Scan for the cell matching the given text and deliver its [X, Y] coordinate at center. 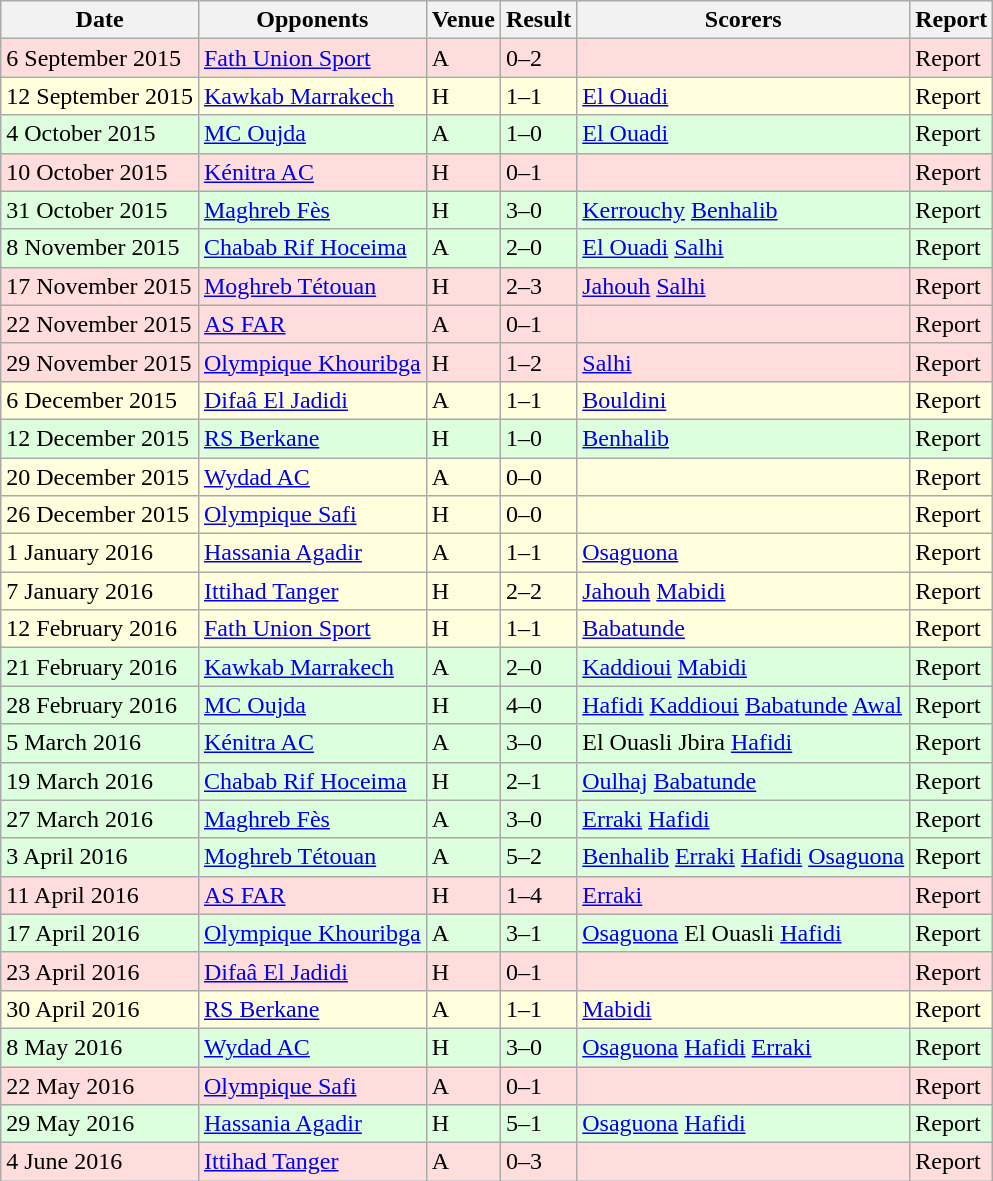
Venue [463, 20]
29 May 2016 [100, 1124]
2–2 [538, 591]
Erraki Hafidi [744, 819]
12 February 2016 [100, 629]
0–2 [538, 58]
5 March 2016 [100, 743]
17 April 2016 [100, 933]
11 April 2016 [100, 895]
Kerrouchy Benhalib [744, 210]
20 December 2015 [100, 477]
Hafidi Kaddioui Babatunde Awal [744, 705]
Opponents [312, 20]
El Ouasli Jbira Hafidi [744, 743]
1–2 [538, 362]
26 December 2015 [100, 515]
Osaguona [744, 553]
3 April 2016 [100, 857]
Bouldini [744, 400]
23 April 2016 [100, 971]
6 December 2015 [100, 400]
8 May 2016 [100, 1047]
4–0 [538, 705]
Osaguona Hafidi [744, 1124]
Babatunde [744, 629]
1 January 2016 [100, 553]
17 November 2015 [100, 286]
19 March 2016 [100, 781]
7 January 2016 [100, 591]
29 November 2015 [100, 362]
5–1 [538, 1124]
12 December 2015 [100, 438]
Kaddioui Mabidi [744, 667]
Salhi [744, 362]
21 February 2016 [100, 667]
10 October 2015 [100, 172]
El Ouadi Salhi [744, 248]
Erraki [744, 895]
Jahouh Mabidi [744, 591]
4 October 2015 [100, 134]
2–3 [538, 286]
Result [538, 20]
5–2 [538, 857]
Osaguona El Ouasli Hafidi [744, 933]
Scorers [744, 20]
Oulhaj Babatunde [744, 781]
3–1 [538, 933]
1–4 [538, 895]
Osaguona Hafidi Erraki [744, 1047]
4 June 2016 [100, 1162]
Benhalib Erraki Hafidi Osaguona [744, 857]
2–1 [538, 781]
6 September 2015 [100, 58]
0–3 [538, 1162]
22 May 2016 [100, 1085]
28 February 2016 [100, 705]
12 September 2015 [100, 96]
Date [100, 20]
Jahouh Salhi [744, 286]
Benhalib [744, 438]
31 October 2015 [100, 210]
8 November 2015 [100, 248]
22 November 2015 [100, 324]
30 April 2016 [100, 1009]
Mabidi [744, 1009]
27 March 2016 [100, 819]
